From the cell containing the given text, extract its center point as [x, y] coordinate. 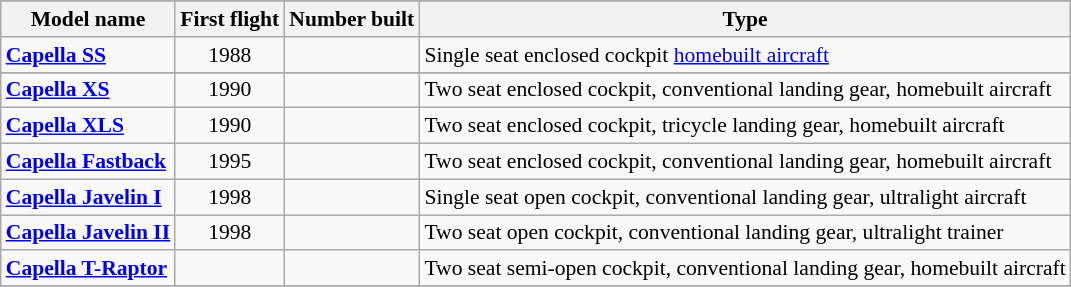
Capella Javelin I [88, 197]
1988 [230, 55]
Capella SS [88, 55]
Capella Fastback [88, 162]
Two seat enclosed cockpit, tricycle landing gear, homebuilt aircraft [745, 126]
Capella XLS [88, 126]
Capella Javelin II [88, 233]
Capella T-Raptor [88, 269]
Capella XS [88, 90]
Model name [88, 19]
1995 [230, 162]
Two seat open cockpit, conventional landing gear, ultralight trainer [745, 233]
Single seat open cockpit, conventional landing gear, ultralight aircraft [745, 197]
Type [745, 19]
Single seat enclosed cockpit homebuilt aircraft [745, 55]
First flight [230, 19]
Two seat semi-open cockpit, conventional landing gear, homebuilt aircraft [745, 269]
Number built [352, 19]
